Scan for the cell matching the given text and deliver its [X, Y] coordinate at center. 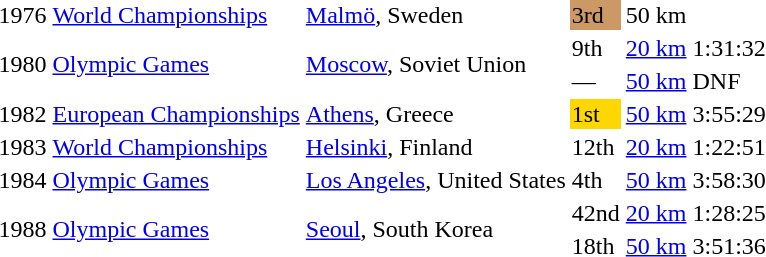
Moscow, Soviet Union [436, 64]
12th [596, 147]
Malmö, Sweden [436, 15]
4th [596, 180]
9th [596, 48]
— [596, 81]
1st [596, 114]
Los Angeles, United States [436, 180]
3rd [596, 15]
42nd [596, 213]
Athens, Greece [436, 114]
Helsinki, Finland [436, 147]
European Championships [176, 114]
